Provide the (X, Y) coordinate of the cell's center where the given text is located.  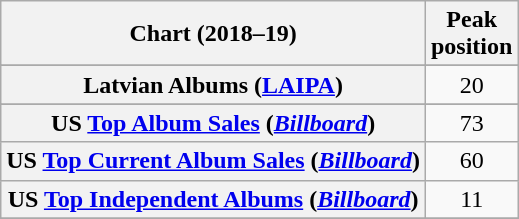
73 (471, 123)
US Top Independent Albums (Billboard) (214, 199)
US Top Current Album Sales (Billboard) (214, 161)
11 (471, 199)
Chart (2018–19) (214, 34)
60 (471, 161)
Peak position (471, 34)
Latvian Albums (LAIPA) (214, 85)
US Top Album Sales (Billboard) (214, 123)
20 (471, 85)
